Return the [X, Y] coordinate for the center point of the cell that contains the specified text.  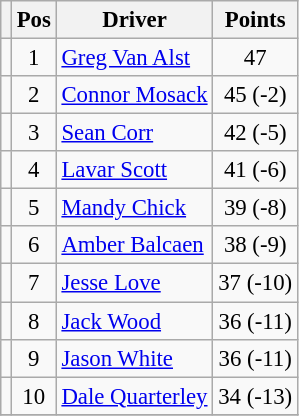
Driver [134, 20]
Greg Van Alst [134, 58]
5 [34, 208]
9 [34, 358]
8 [34, 321]
47 [256, 58]
Points [256, 20]
Dale Quarterley [134, 396]
39 (-8) [256, 208]
7 [34, 283]
Lavar Scott [134, 170]
Jesse Love [134, 283]
Connor Mosack [134, 95]
3 [34, 133]
34 (-13) [256, 396]
Jack Wood [134, 321]
41 (-6) [256, 170]
Pos [34, 20]
Mandy Chick [134, 208]
37 (-10) [256, 283]
Sean Corr [134, 133]
10 [34, 396]
4 [34, 170]
42 (-5) [256, 133]
45 (-2) [256, 95]
1 [34, 58]
6 [34, 245]
2 [34, 95]
38 (-9) [256, 245]
Amber Balcaen [134, 245]
Jason White [134, 358]
